Capture the cell that displays the provided text and extract its [X, Y] central coordinate. 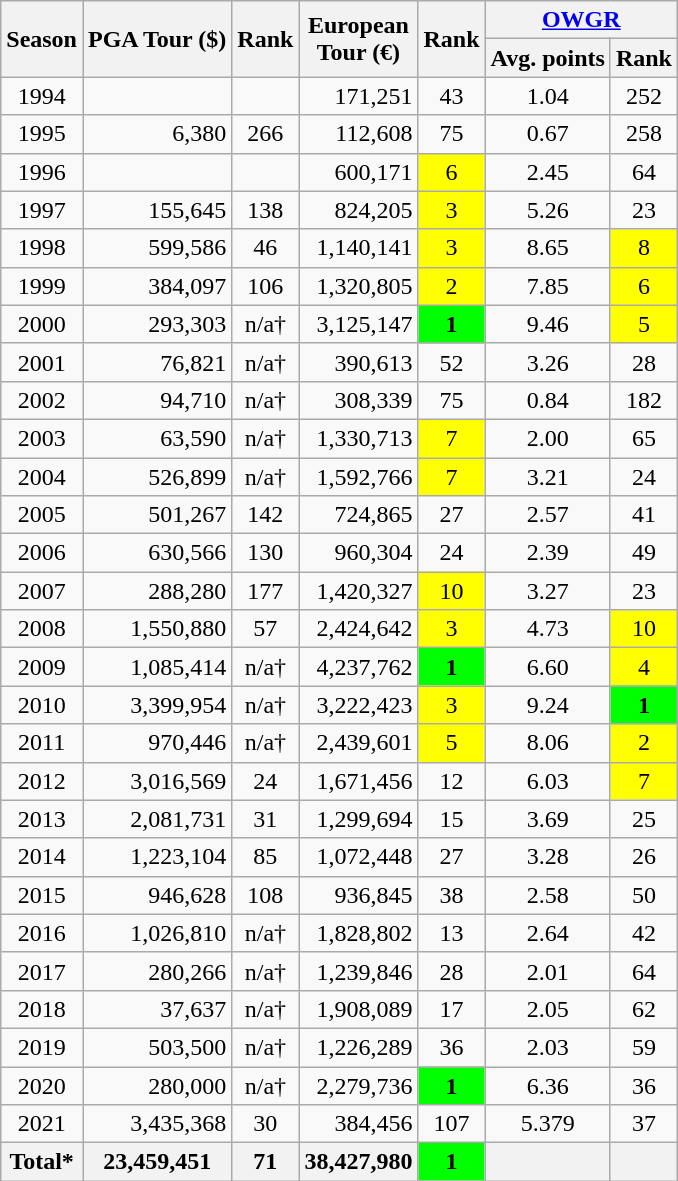
1,550,880 [156, 629]
2009 [42, 667]
1,671,456 [358, 781]
936,845 [358, 895]
37,637 [156, 1009]
50 [644, 895]
9.46 [548, 324]
49 [644, 553]
2.45 [548, 172]
155,645 [156, 210]
2018 [42, 1009]
76,821 [156, 362]
1,072,448 [358, 857]
15 [452, 819]
970,446 [156, 743]
1.04 [548, 96]
2004 [42, 477]
293,303 [156, 324]
2010 [42, 705]
2014 [42, 857]
4,237,762 [358, 667]
1994 [42, 96]
38,427,980 [358, 1162]
43 [452, 96]
46 [266, 248]
1,085,414 [156, 667]
526,899 [156, 477]
182 [644, 400]
1,140,141 [358, 248]
2012 [42, 781]
3.69 [548, 819]
1998 [42, 248]
630,566 [156, 553]
0.84 [548, 400]
Total* [42, 1162]
2.58 [548, 895]
23,459,451 [156, 1162]
2.05 [548, 1009]
390,613 [358, 362]
1,223,104 [156, 857]
2,081,731 [156, 819]
599,586 [156, 248]
2015 [42, 895]
3.27 [548, 591]
2.57 [548, 515]
6.36 [548, 1085]
2005 [42, 515]
41 [644, 515]
3.21 [548, 477]
2002 [42, 400]
384,097 [156, 286]
12 [452, 781]
9.24 [548, 705]
2020 [42, 1085]
2,439,601 [358, 743]
1,420,327 [358, 591]
724,865 [358, 515]
1,320,805 [358, 286]
2.03 [548, 1047]
2013 [42, 819]
2003 [42, 438]
1,592,766 [358, 477]
1,239,846 [358, 971]
308,339 [358, 400]
130 [266, 553]
3.26 [548, 362]
5.379 [548, 1124]
503,500 [156, 1047]
824,205 [358, 210]
280,000 [156, 1085]
63,590 [156, 438]
1997 [42, 210]
2011 [42, 743]
4.73 [548, 629]
252 [644, 96]
2006 [42, 553]
107 [452, 1124]
57 [266, 629]
2000 [42, 324]
7.85 [548, 286]
4 [644, 667]
52 [452, 362]
26 [644, 857]
17 [452, 1009]
112,608 [358, 134]
5.26 [548, 210]
71 [266, 1162]
266 [266, 134]
8 [644, 248]
3,435,368 [156, 1124]
Avg. points [548, 58]
501,267 [156, 515]
138 [266, 210]
280,266 [156, 971]
3,222,423 [358, 705]
1,026,810 [156, 933]
OWGR [581, 20]
384,456 [358, 1124]
1996 [42, 172]
2016 [42, 933]
31 [266, 819]
EuropeanTour (€) [358, 39]
2008 [42, 629]
42 [644, 933]
6,380 [156, 134]
2.39 [548, 553]
38 [452, 895]
960,304 [358, 553]
37 [644, 1124]
62 [644, 1009]
8.65 [548, 248]
2019 [42, 1047]
65 [644, 438]
2.00 [548, 438]
106 [266, 286]
6.03 [548, 781]
85 [266, 857]
30 [266, 1124]
2021 [42, 1124]
25 [644, 819]
177 [266, 591]
13 [452, 933]
2.01 [548, 971]
59 [644, 1047]
142 [266, 515]
0.67 [548, 134]
3,399,954 [156, 705]
PGA Tour ($) [156, 39]
3.28 [548, 857]
1,908,089 [358, 1009]
946,628 [156, 895]
2.64 [548, 933]
288,280 [156, 591]
8.06 [548, 743]
1,299,694 [358, 819]
6.60 [548, 667]
171,251 [358, 96]
258 [644, 134]
3,016,569 [156, 781]
2001 [42, 362]
1999 [42, 286]
94,710 [156, 400]
600,171 [358, 172]
2017 [42, 971]
2,424,642 [358, 629]
1,828,802 [358, 933]
1995 [42, 134]
3,125,147 [358, 324]
1,226,289 [358, 1047]
108 [266, 895]
2007 [42, 591]
2,279,736 [358, 1085]
Season [42, 39]
1,330,713 [358, 438]
